Return [x, y] of the center of cell containing provided text 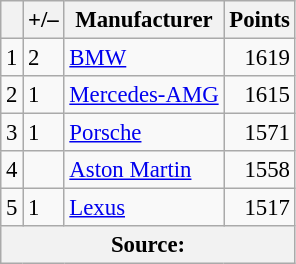
Aston Martin [144, 170]
1619 [260, 58]
1558 [260, 170]
1615 [260, 95]
BMW [144, 58]
5 [12, 208]
1571 [260, 133]
1517 [260, 208]
Manufacturer [144, 20]
Source: [148, 245]
Porsche [144, 133]
3 [12, 133]
Mercedes-AMG [144, 95]
Points [260, 20]
4 [12, 170]
Lexus [144, 208]
+/– [44, 20]
